From the cell containing the given text, extract its center point as [X, Y] coordinate. 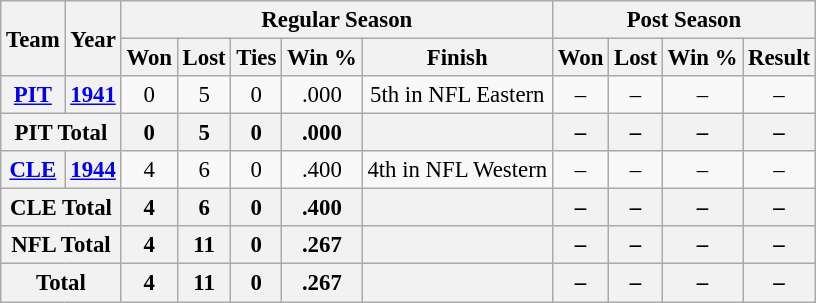
PIT [33, 95]
Total [61, 283]
4th in NFL Western [457, 170]
1941 [93, 95]
Result [780, 58]
NFL Total [61, 245]
Post Season [684, 20]
1944 [93, 170]
Ties [256, 58]
Team [33, 38]
CLE Total [61, 208]
5th in NFL Eastern [457, 95]
Finish [457, 58]
CLE [33, 170]
PIT Total [61, 133]
Year [93, 38]
Regular Season [336, 20]
